For the text-containing cell, return its midpoint in (X, Y) coordinate format. 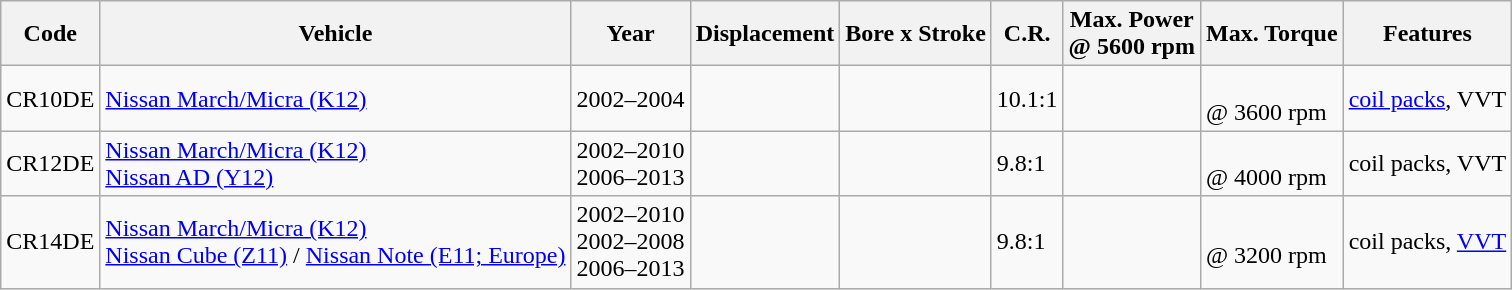
Nissan March/Micra (K12)Nissan Cube (Z11) / Nissan Note (E11; Europe) (336, 242)
Nissan March/Micra (K12)Nissan AD (Y12) (336, 164)
2002–20102006–2013 (630, 164)
C.R. (1027, 34)
10.1:1 (1027, 98)
2002–20102002–20082006–2013 (630, 242)
Nissan March/Micra (K12) (336, 98)
@ 3600 rpm (1272, 98)
CR12DE (50, 164)
Bore x Stroke (916, 34)
Vehicle (336, 34)
Max. Power@ 5600 rpm (1132, 34)
Displacement (765, 34)
Year (630, 34)
@ 4000 rpm (1272, 164)
CR10DE (50, 98)
Code (50, 34)
CR14DE (50, 242)
Features (1428, 34)
@ 3200 rpm (1272, 242)
2002–2004 (630, 98)
Max. Torque (1272, 34)
